From the cell containing the given text, extract its center point as (X, Y) coordinate. 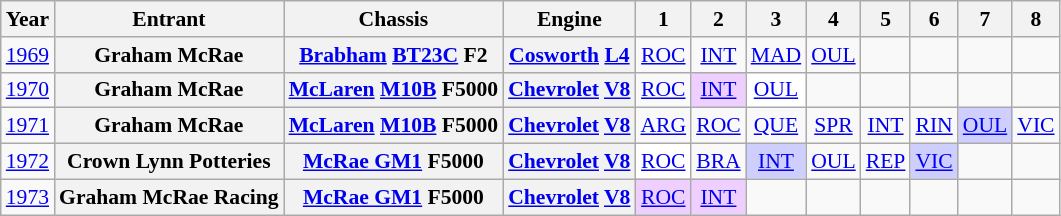
Cosworth L4 (569, 55)
Engine (569, 19)
1 (663, 19)
1971 (28, 126)
Entrant (169, 19)
1973 (28, 197)
REP (886, 162)
6 (934, 19)
1970 (28, 90)
Graham McRae Racing (169, 197)
Year (28, 19)
1972 (28, 162)
2 (718, 19)
Crown Lynn Potteries (169, 162)
Chassis (394, 19)
SPR (833, 126)
4 (833, 19)
1969 (28, 55)
7 (985, 19)
BRA (718, 162)
Brabham BT23C F2 (394, 55)
3 (776, 19)
RIN (934, 126)
QUE (776, 126)
8 (1036, 19)
5 (886, 19)
MAD (776, 55)
ARG (663, 126)
